Extract the (X, Y) coordinate from the center of the cell holding the provided text.  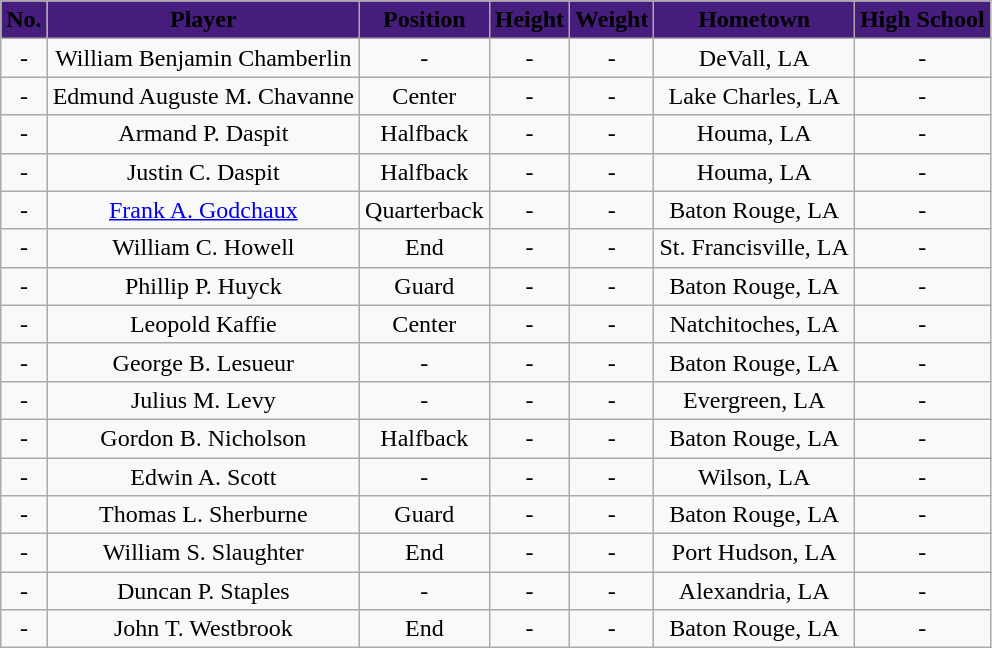
High School (922, 20)
Julius M. Levy (203, 400)
Justin C. Daspit (203, 172)
St. Francisville, LA (754, 248)
John T. Westbrook (203, 629)
Phillip P. Huyck (203, 286)
Duncan P. Staples (203, 591)
Weight (612, 20)
Alexandria, LA (754, 591)
Height (529, 20)
Leopold Kaffie (203, 324)
William Benjamin Chamberlin (203, 58)
George B. Lesueur (203, 362)
Quarterback (425, 210)
Thomas L. Sherburne (203, 515)
Natchitoches, LA (754, 324)
Hometown (754, 20)
Port Hudson, LA (754, 553)
DeVall, LA (754, 58)
Edmund Auguste M. Chavanne (203, 96)
Gordon B. Nicholson (203, 438)
Edwin A. Scott (203, 477)
Player (203, 20)
No. (24, 20)
Evergreen, LA (754, 400)
Lake Charles, LA (754, 96)
Armand P. Daspit (203, 134)
Position (425, 20)
Frank A. Godchaux (203, 210)
Wilson, LA (754, 477)
William C. Howell (203, 248)
William S. Slaughter (203, 553)
